Find where the given text appears and provide that cell's center as (x, y) coordinate. 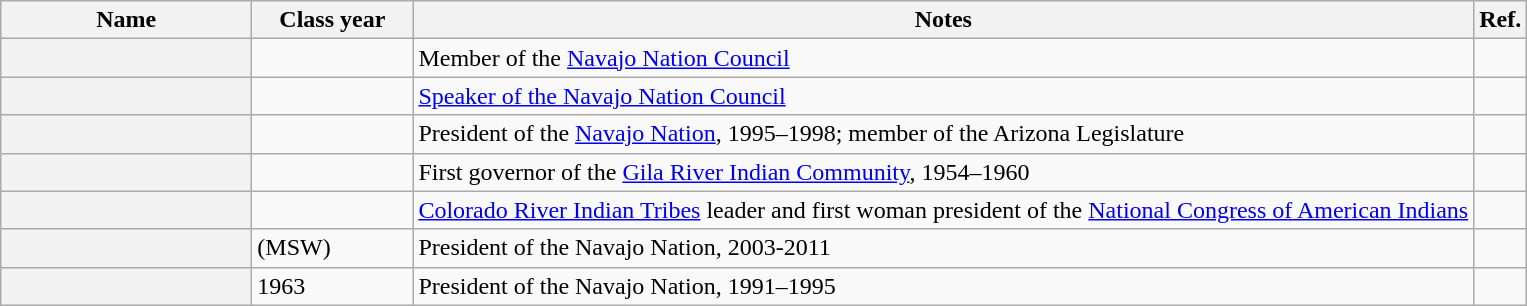
Colorado River Indian Tribes leader and first woman president of the National Congress of American Indians (944, 210)
Name (126, 20)
President of the Navajo Nation, 1995–1998; member of the Arizona Legislature (944, 134)
President of the Navajo Nation, 2003-2011 (944, 248)
Speaker of the Navajo Nation Council (944, 96)
(MSW) (332, 248)
Ref. (1500, 20)
Notes (944, 20)
President of the Navajo Nation, 1991–1995 (944, 286)
Class year (332, 20)
1963 (332, 286)
Member of the Navajo Nation Council (944, 58)
First governor of the Gila River Indian Community, 1954–1960 (944, 172)
